Extract the [X, Y] coordinate from the center of the cell holding the provided text.  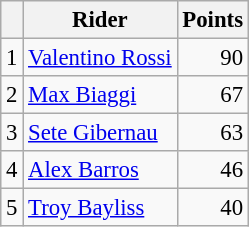
5 [12, 208]
3 [12, 133]
Troy Bayliss [100, 208]
Points [212, 20]
90 [212, 58]
40 [212, 208]
46 [212, 170]
63 [212, 133]
Rider [100, 20]
67 [212, 95]
Valentino Rossi [100, 58]
Max Biaggi [100, 95]
Alex Barros [100, 170]
2 [12, 95]
4 [12, 170]
Sete Gibernau [100, 133]
1 [12, 58]
